Provide the [x, y] coordinate of the cell's center where the given text is located.  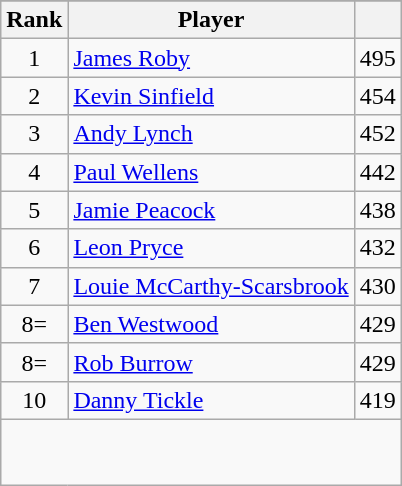
Louie McCarthy-Scarsbrook [211, 286]
419 [378, 400]
Andy Lynch [211, 134]
4 [34, 172]
Paul Wellens [211, 172]
5 [34, 210]
452 [378, 134]
454 [378, 96]
1 [34, 58]
6 [34, 248]
Rank [34, 20]
Ben Westwood [211, 324]
10 [34, 400]
3 [34, 134]
7 [34, 286]
2 [34, 96]
438 [378, 210]
Rob Burrow [211, 362]
442 [378, 172]
Leon Pryce [211, 248]
432 [378, 248]
Player [211, 20]
Jamie Peacock [211, 210]
Kevin Sinfield [211, 96]
495 [378, 58]
Danny Tickle [211, 400]
430 [378, 286]
James Roby [211, 58]
